Detect which cell encompasses the target text, then output its [X, Y] center coordinate. 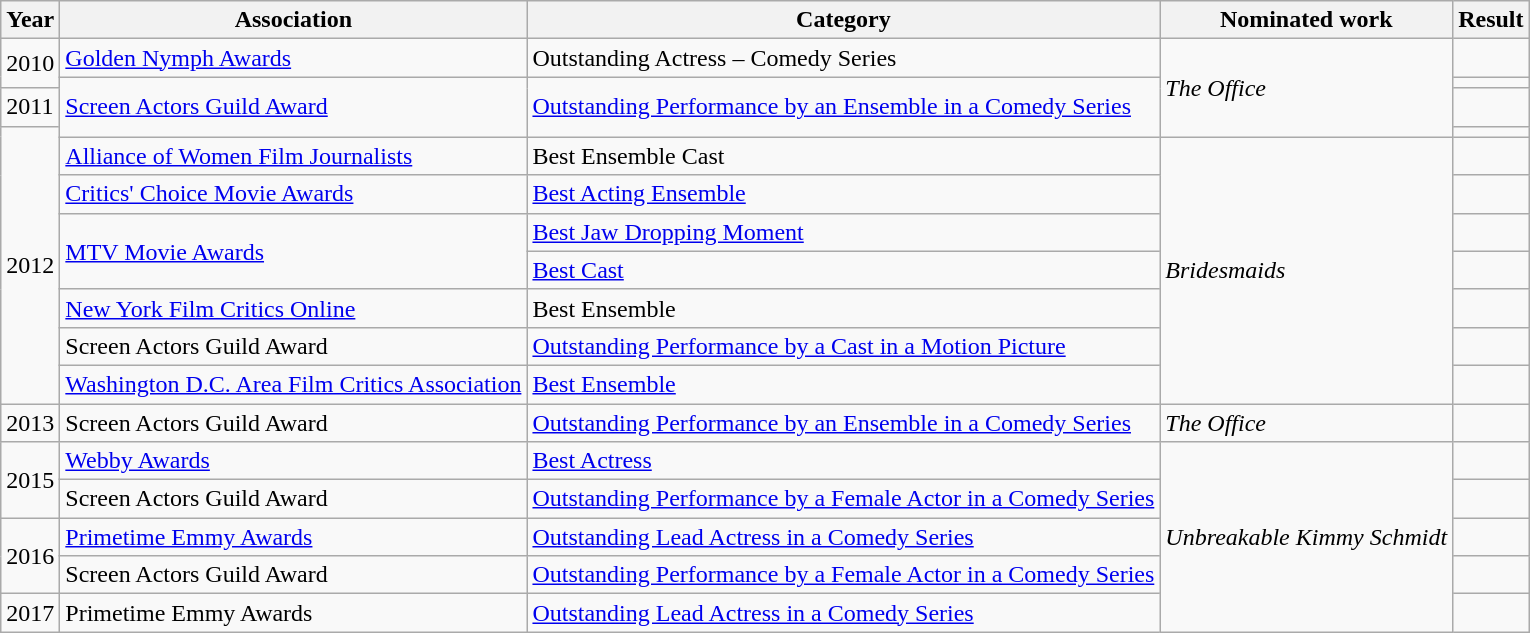
Best Ensemble Cast [844, 156]
Best Cast [844, 270]
2012 [30, 265]
Alliance of Women Film Journalists [294, 156]
MTV Movie Awards [294, 251]
Association [294, 20]
Webby Awards [294, 461]
Unbreakable Kimmy Schmidt [1306, 537]
2010 [30, 64]
Category [844, 20]
Best Acting Ensemble [844, 194]
2016 [30, 556]
Washington D.C. Area Film Critics Association [294, 384]
Bridesmaids [1306, 270]
Nominated work [1306, 20]
Year [30, 20]
Result [1491, 20]
Golden Nymph Awards [294, 58]
Outstanding Actress – Comedy Series [844, 58]
Critics' Choice Movie Awards [294, 194]
Outstanding Performance by a Cast in a Motion Picture [844, 346]
Best Actress [844, 461]
2011 [30, 107]
2017 [30, 613]
New York Film Critics Online [294, 308]
2015 [30, 480]
2013 [30, 423]
Best Jaw Dropping Moment [844, 232]
